Extract the [X, Y] coordinate from the center of the cell holding the provided text.  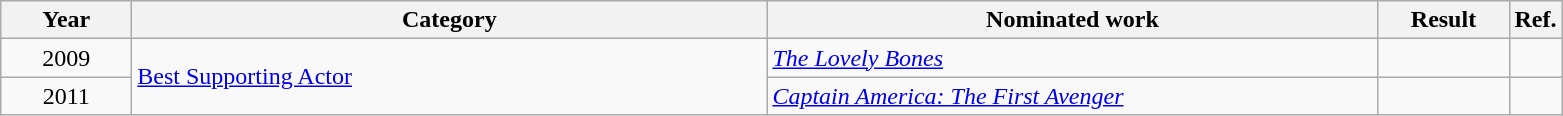
Nominated work [1072, 20]
Best Supporting Actor [450, 77]
Ref. [1536, 20]
The Lovely Bones [1072, 58]
Result [1444, 20]
Captain America: The First Avenger [1072, 96]
Year [66, 20]
2011 [66, 96]
Category [450, 20]
2009 [66, 58]
